Pinpoint the cell where the given text exists, returning its [x, y] midpoint coordinate. 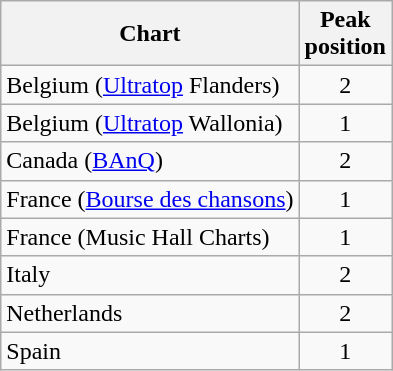
Peakposition [345, 34]
France (Bourse des chansons) [150, 199]
Belgium (Ultratop Wallonia) [150, 123]
Canada (BAnQ) [150, 161]
Belgium (Ultratop Flanders) [150, 85]
Chart [150, 34]
Netherlands [150, 313]
France (Music Hall Charts) [150, 237]
Italy [150, 275]
Spain [150, 351]
